Provide the [X, Y] coordinate of the cell's center where the given text is located.  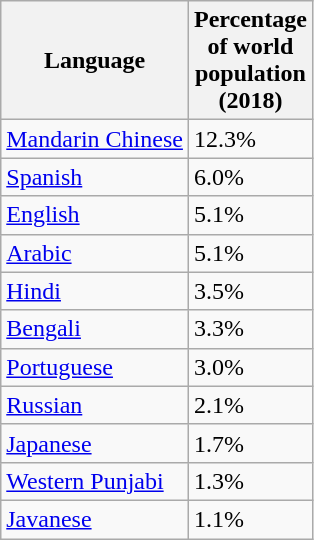
6.0% [250, 177]
2.1% [250, 405]
Japanese [95, 443]
Bengali [95, 329]
English [95, 215]
1.3% [250, 481]
Russian [95, 405]
Spanish [95, 177]
Hindi [95, 291]
Western Punjabi [95, 481]
Mandarin Chinese [95, 139]
Arabic [95, 253]
3.5% [250, 291]
3.3% [250, 329]
12.3% [250, 139]
Percentageof worldpopulation(2018) [250, 60]
Language [95, 60]
3.0% [250, 367]
1.1% [250, 519]
1.7% [250, 443]
Javanese [95, 519]
Portuguese [95, 367]
